Extract the [x, y] coordinate from the center of the cell holding the provided text.  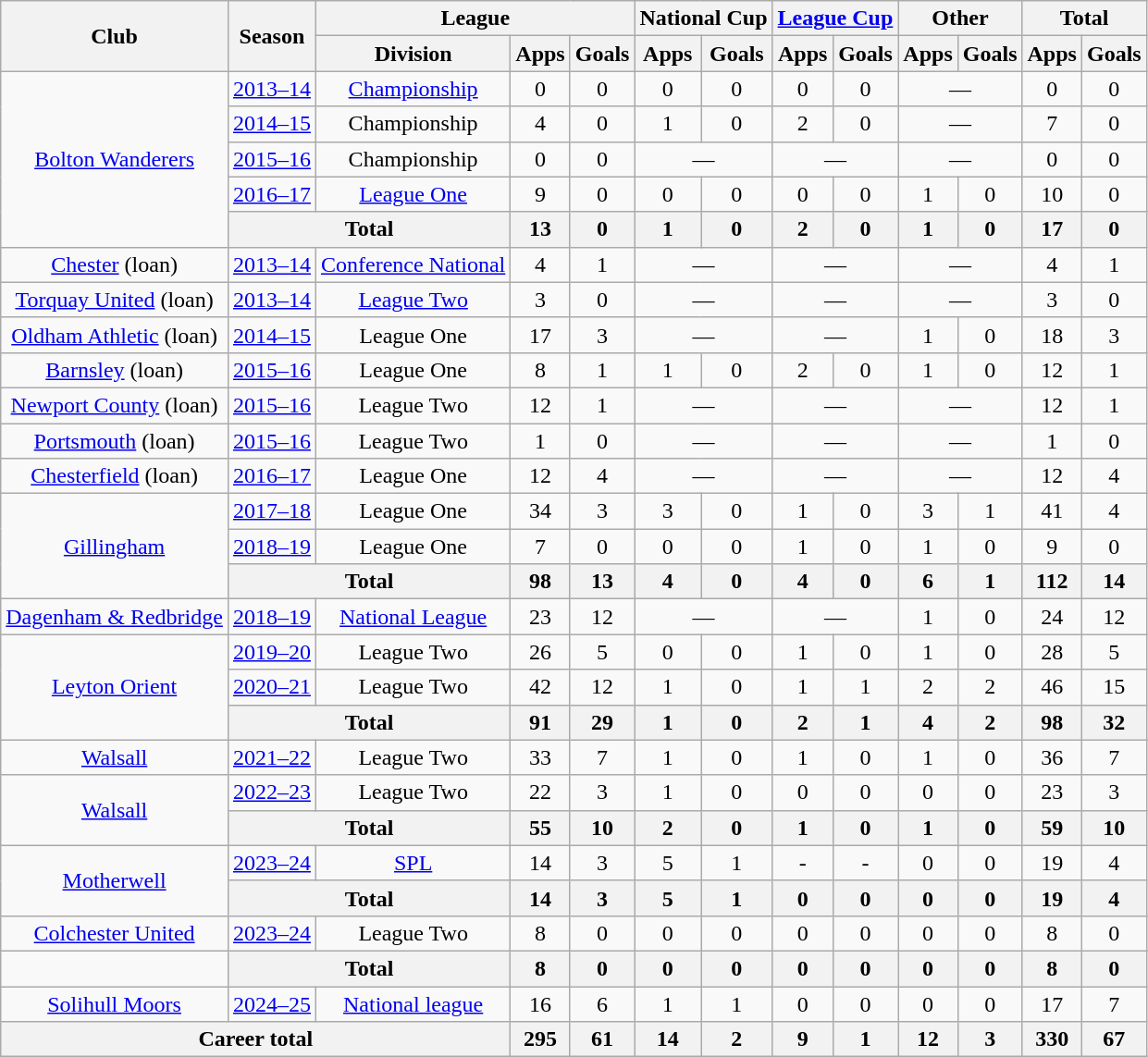
29 [602, 722]
Dagenham & Redbridge [115, 617]
22 [540, 793]
16 [540, 1003]
League Cup [835, 18]
2024–25 [272, 1003]
Career total [255, 1039]
2019–20 [272, 652]
330 [1052, 1039]
Barnsley (loan) [115, 370]
2017–18 [272, 511]
61 [602, 1039]
Portsmouth (loan) [115, 441]
Conference National [413, 264]
91 [540, 722]
Bolton Wanderers [115, 159]
Season [272, 36]
41 [1052, 511]
42 [540, 687]
33 [540, 757]
46 [1052, 687]
15 [1114, 687]
2022–23 [272, 793]
National Cup [703, 18]
Chester (loan) [115, 264]
67 [1114, 1039]
295 [540, 1039]
2020–21 [272, 687]
28 [1052, 652]
Oldham Athletic (loan) [115, 335]
112 [1052, 582]
Chesterfield (loan) [115, 476]
National league [413, 1003]
Solihull Moors [115, 1003]
26 [540, 652]
2021–22 [272, 757]
Colchester United [115, 933]
Torquay United (loan) [115, 300]
Division [413, 54]
18 [1052, 335]
55 [540, 828]
Gillingham [115, 547]
24 [1052, 617]
National League [413, 617]
Other [960, 18]
36 [1052, 757]
34 [540, 511]
59 [1052, 828]
League [475, 18]
Newport County (loan) [115, 405]
Leyton Orient [115, 687]
SPL [413, 863]
Motherwell [115, 880]
Club [115, 36]
32 [1114, 722]
